Return the [x, y] coordinate for the center point of the cell that contains the specified text.  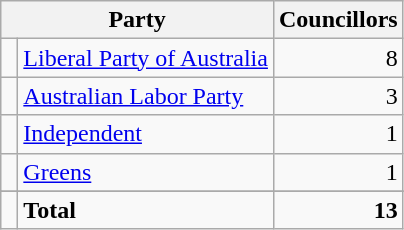
Independent [146, 134]
13 [338, 210]
Australian Labor Party [146, 96]
8 [338, 58]
Party [138, 20]
3 [338, 96]
Councillors [338, 20]
Greens [146, 172]
Liberal Party of Australia [146, 58]
Total [146, 210]
